Scan for the cell matching the given text and deliver its (x, y) coordinate at center. 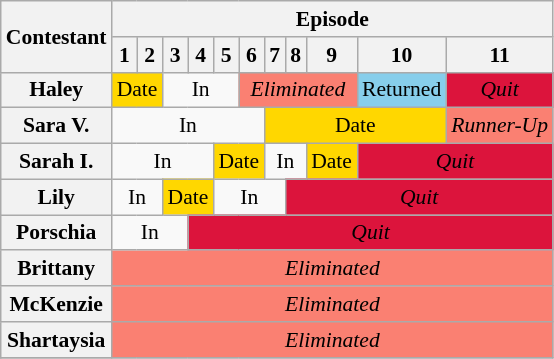
5 (226, 55)
11 (500, 55)
Haley (56, 90)
8 (296, 55)
Sarah I. (56, 162)
2 (150, 55)
1 (124, 55)
4 (200, 55)
10 (402, 55)
6 (252, 55)
3 (174, 55)
McKenzie (56, 304)
Contestant (56, 36)
9 (332, 55)
Porschia (56, 233)
Episode (332, 19)
Runner-Up (500, 126)
Brittany (56, 269)
7 (274, 55)
Returned (402, 90)
Shartaysia (56, 340)
Lily (56, 197)
Sara V. (56, 126)
